Return (x, y) of the center of cell containing provided text 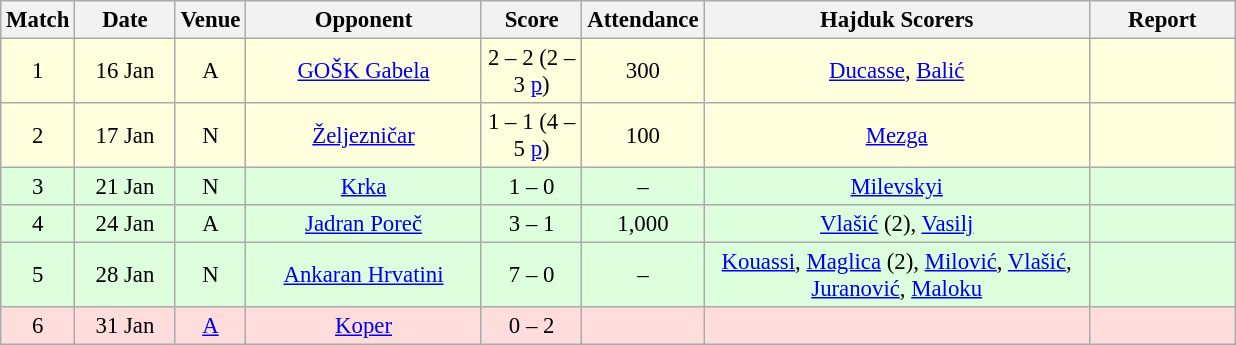
300 (643, 72)
21 Jan (126, 187)
Date (126, 20)
3 (38, 187)
7 – 0 (532, 276)
Vlašić (2), Vasilj (897, 224)
Attendance (643, 20)
Kouassi, Maglica (2), Milović, Vlašić, Juranović, Maloku (897, 276)
Ducasse, Balić (897, 72)
Željezničar (364, 136)
Mezga (897, 136)
17 Jan (126, 136)
Opponent (364, 20)
3 – 1 (532, 224)
1 – 0 (532, 187)
2 (38, 136)
4 (38, 224)
Score (532, 20)
1 (38, 72)
Venue (210, 20)
100 (643, 136)
1,000 (643, 224)
Krka (364, 187)
Report (1162, 20)
Match (38, 20)
1 – 1 (4 – 5 p) (532, 136)
Milevskyi (897, 187)
16 Jan (126, 72)
5 (38, 276)
GOŠK Gabela (364, 72)
Jadran Poreč (364, 224)
Hajduk Scorers (897, 20)
Ankaran Hrvatini (364, 276)
2 – 2 (2 – 3 p) (532, 72)
24 Jan (126, 224)
28 Jan (126, 276)
